Extract the (x, y) coordinate from the center of the cell holding the provided text.  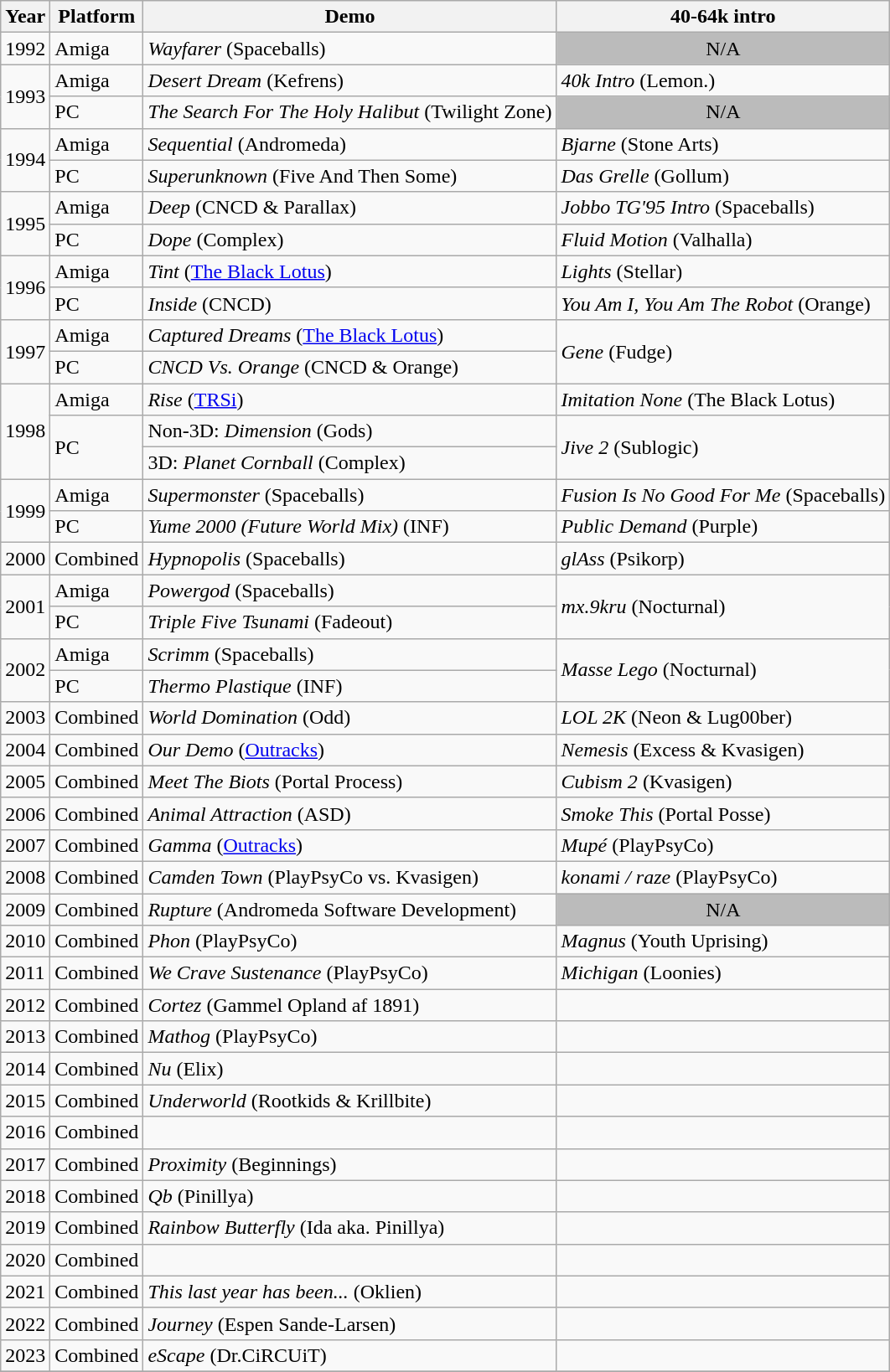
Das Grelle (Gollum) (723, 176)
Demo (350, 17)
mx.9kru (Nocturnal) (723, 606)
Magnus (Youth Uprising) (723, 941)
This last year has been... (Oklien) (350, 1292)
Michigan (Loonies) (723, 973)
Lights (Stellar) (723, 271)
Gene (Fudge) (723, 351)
Year (25, 17)
2015 (25, 1101)
2021 (25, 1292)
40-64k intro (723, 17)
Thermo Plastique (INF) (350, 686)
Superunknown (Five And Then Some) (350, 176)
Inside (CNCD) (350, 303)
2014 (25, 1069)
Proximity (Beginnings) (350, 1164)
Non-3D: Dimension (Gods) (350, 431)
Gamma (Outracks) (350, 845)
CNCD Vs. Orange (CNCD & Orange) (350, 367)
Imitation None (The Black Lotus) (723, 400)
1993 (25, 96)
Rise (TRSi) (350, 400)
Masse Lego (Nocturnal) (723, 670)
Animal Attraction (ASD) (350, 813)
Rupture (Andromeda Software Development) (350, 909)
1995 (25, 224)
Meet The Biots (Portal Process) (350, 781)
Smoke This (Portal Posse) (723, 813)
Rainbow Butterfly (Ida aka. Pinillya) (350, 1228)
2002 (25, 670)
2012 (25, 1005)
LOL 2K (Neon & Lug00ber) (723, 718)
2013 (25, 1037)
World Domination (Odd) (350, 718)
The Search For The Holy Halibut (Twilight Zone) (350, 112)
2006 (25, 813)
Jobbo TG'95 Intro (Spaceballs) (723, 208)
Tint (The Black Lotus) (350, 271)
Qb (Pinillya) (350, 1196)
Fusion Is No Good For Me (Spaceballs) (723, 495)
Underworld (Rootkids & Krillbite) (350, 1101)
Nu (Elix) (350, 1069)
2000 (25, 559)
2008 (25, 877)
2005 (25, 781)
Cortez (Gammel Opland af 1891) (350, 1005)
Bjarne (Stone Arts) (723, 144)
Triple Five Tsunami (Fadeout) (350, 622)
Yume 2000 (Future World Mix) (INF) (350, 527)
2023 (25, 1355)
2018 (25, 1196)
1996 (25, 287)
You Am I, You Am The Robot (Orange) (723, 303)
2001 (25, 606)
Jive 2 (Sublogic) (723, 447)
We Crave Sustenance (PlayPsyCo) (350, 973)
konami / raze (PlayPsyCo) (723, 877)
Dope (Complex) (350, 240)
1994 (25, 160)
Public Demand (Purple) (723, 527)
2004 (25, 750)
glAss (Psikorp) (723, 559)
Supermonster (Spaceballs) (350, 495)
Mupé (PlayPsyCo) (723, 845)
2022 (25, 1323)
Hypnopolis (Spaceballs) (350, 559)
40k Intro (Lemon.) (723, 80)
Wayfarer (Spaceballs) (350, 49)
Camden Town (PlayPsyCo vs. Kvasigen) (350, 877)
Captured Dreams (The Black Lotus) (350, 335)
Our Demo (Outracks) (350, 750)
Powergod (Spaceballs) (350, 591)
Desert Dream (Kefrens) (350, 80)
2007 (25, 845)
2016 (25, 1132)
2011 (25, 973)
1999 (25, 511)
1992 (25, 49)
Deep (CNCD & Parallax) (350, 208)
2003 (25, 718)
Phon (PlayPsyCo) (350, 941)
2010 (25, 941)
Mathog (PlayPsyCo) (350, 1037)
Journey (Espen Sande-Larsen) (350, 1323)
2020 (25, 1260)
eScape (Dr.CiRCUiT) (350, 1355)
3D: Planet Cornball (Complex) (350, 463)
1998 (25, 431)
1997 (25, 351)
2017 (25, 1164)
2019 (25, 1228)
2009 (25, 909)
Cubism 2 (Kvasigen) (723, 781)
Fluid Motion (Valhalla) (723, 240)
Scrimm (Spaceballs) (350, 654)
Sequential (Andromeda) (350, 144)
Platform (97, 17)
Nemesis (Excess & Kvasigen) (723, 750)
